For the text-containing cell, return its midpoint in [x, y] coordinate format. 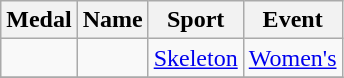
Skeleton [196, 58]
Women's [292, 58]
Name [112, 20]
Event [292, 20]
Sport [196, 20]
Medal [39, 20]
